Detect which cell encompasses the target text, then output its (x, y) center coordinate. 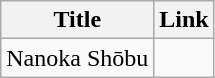
Nanoka Shōbu (78, 58)
Link (184, 20)
Title (78, 20)
